Output the (x, y) coordinate of the center of the cell containing the given text.  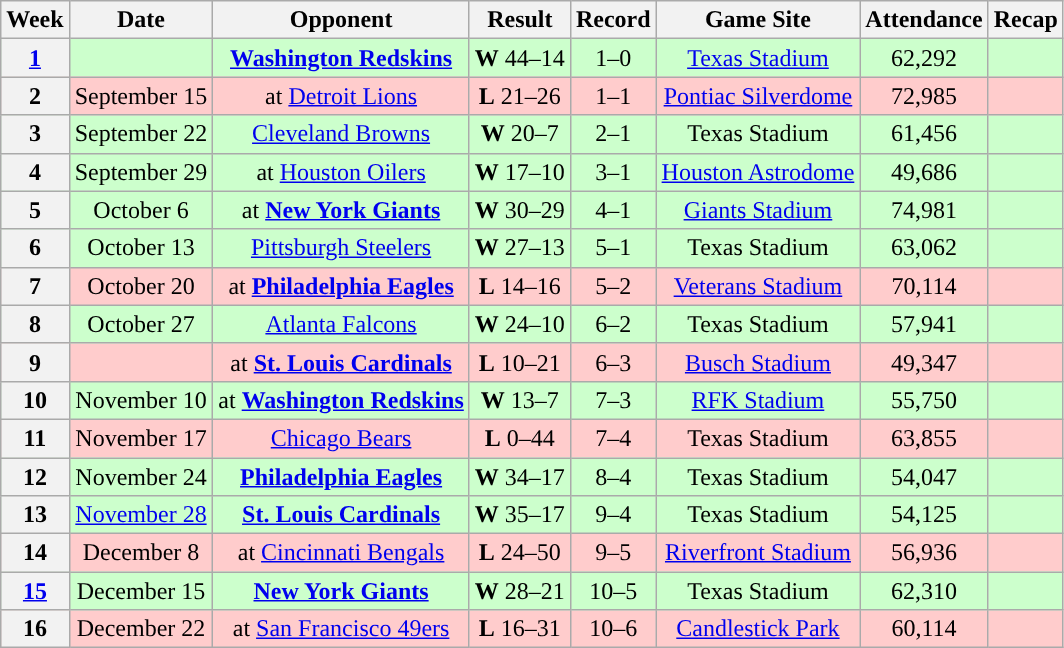
8 (35, 324)
49,686 (924, 172)
61,456 (924, 134)
L 21–26 (520, 96)
6–2 (613, 324)
Giants Stadium (758, 210)
14 (35, 553)
Opponent (341, 20)
5–2 (613, 286)
New York Giants (341, 591)
Atlanta Falcons (341, 324)
54,047 (924, 477)
Week (35, 20)
16 (35, 629)
4–1 (613, 210)
Pontiac Silverdome (758, 96)
4 (35, 172)
49,347 (924, 362)
10–5 (613, 591)
Attendance (924, 20)
at Washington Redskins (341, 400)
at New York Giants (341, 210)
L 10–21 (520, 362)
62,292 (924, 58)
Pittsburgh Steelers (341, 248)
at Philadelphia Eagles (341, 286)
2 (35, 96)
November 24 (141, 477)
1–0 (613, 58)
Recap (1026, 20)
December 22 (141, 629)
3 (35, 134)
Record (613, 20)
55,750 (924, 400)
57,941 (924, 324)
70,114 (924, 286)
W 27–13 (520, 248)
63,855 (924, 438)
11 (35, 438)
November 17 (141, 438)
63,062 (924, 248)
54,125 (924, 515)
Houston Astrodome (758, 172)
6 (35, 248)
13 (35, 515)
Veterans Stadium (758, 286)
RFK Stadium (758, 400)
12 (35, 477)
October 20 (141, 286)
Philadelphia Eagles (341, 477)
9–5 (613, 553)
60,114 (924, 629)
St. Louis Cardinals (341, 515)
at Detroit Lions (341, 96)
7–4 (613, 438)
6–3 (613, 362)
October 27 (141, 324)
3–1 (613, 172)
5 (35, 210)
December 15 (141, 591)
Busch Stadium (758, 362)
8–4 (613, 477)
W 28–21 (520, 591)
10–6 (613, 629)
Game Site (758, 20)
W 13–7 (520, 400)
2–1 (613, 134)
Date (141, 20)
1 (35, 58)
at St. Louis Cardinals (341, 362)
September 29 (141, 172)
Riverfront Stadium (758, 553)
5–1 (613, 248)
December 8 (141, 553)
7 (35, 286)
Chicago Bears (341, 438)
W 44–14 (520, 58)
October 13 (141, 248)
15 (35, 591)
November 10 (141, 400)
7–3 (613, 400)
at Cincinnati Bengals (341, 553)
at San Francisco 49ers (341, 629)
October 6 (141, 210)
W 30–29 (520, 210)
September 22 (141, 134)
Cleveland Browns (341, 134)
Result (520, 20)
W 20–7 (520, 134)
W 35–17 (520, 515)
L 14–16 (520, 286)
10 (35, 400)
9–4 (613, 515)
Candlestick Park (758, 629)
W 34–17 (520, 477)
Washington Redskins (341, 58)
62,310 (924, 591)
September 15 (141, 96)
L 0–44 (520, 438)
74,981 (924, 210)
at Houston Oilers (341, 172)
56,936 (924, 553)
W 24–10 (520, 324)
72,985 (924, 96)
1–1 (613, 96)
9 (35, 362)
November 28 (141, 515)
L 16–31 (520, 629)
W 17–10 (520, 172)
L 24–50 (520, 553)
